Search for the cell housing the specified text and yield its [X, Y] center coordinate. 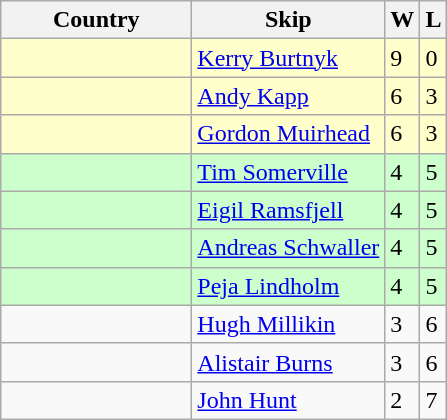
W [402, 20]
Eigil Ramsfjell [288, 210]
7 [434, 400]
2 [402, 400]
John Hunt [288, 400]
Alistair Burns [288, 362]
Gordon Muirhead [288, 134]
Andy Kapp [288, 96]
Country [96, 20]
9 [402, 58]
Skip [288, 20]
Andreas Schwaller [288, 248]
0 [434, 58]
Hugh Millikin [288, 324]
Kerry Burtnyk [288, 58]
L [434, 20]
Peja Lindholm [288, 286]
Tim Somerville [288, 172]
